Find where the given text appears and provide that cell's center as (x, y) coordinate. 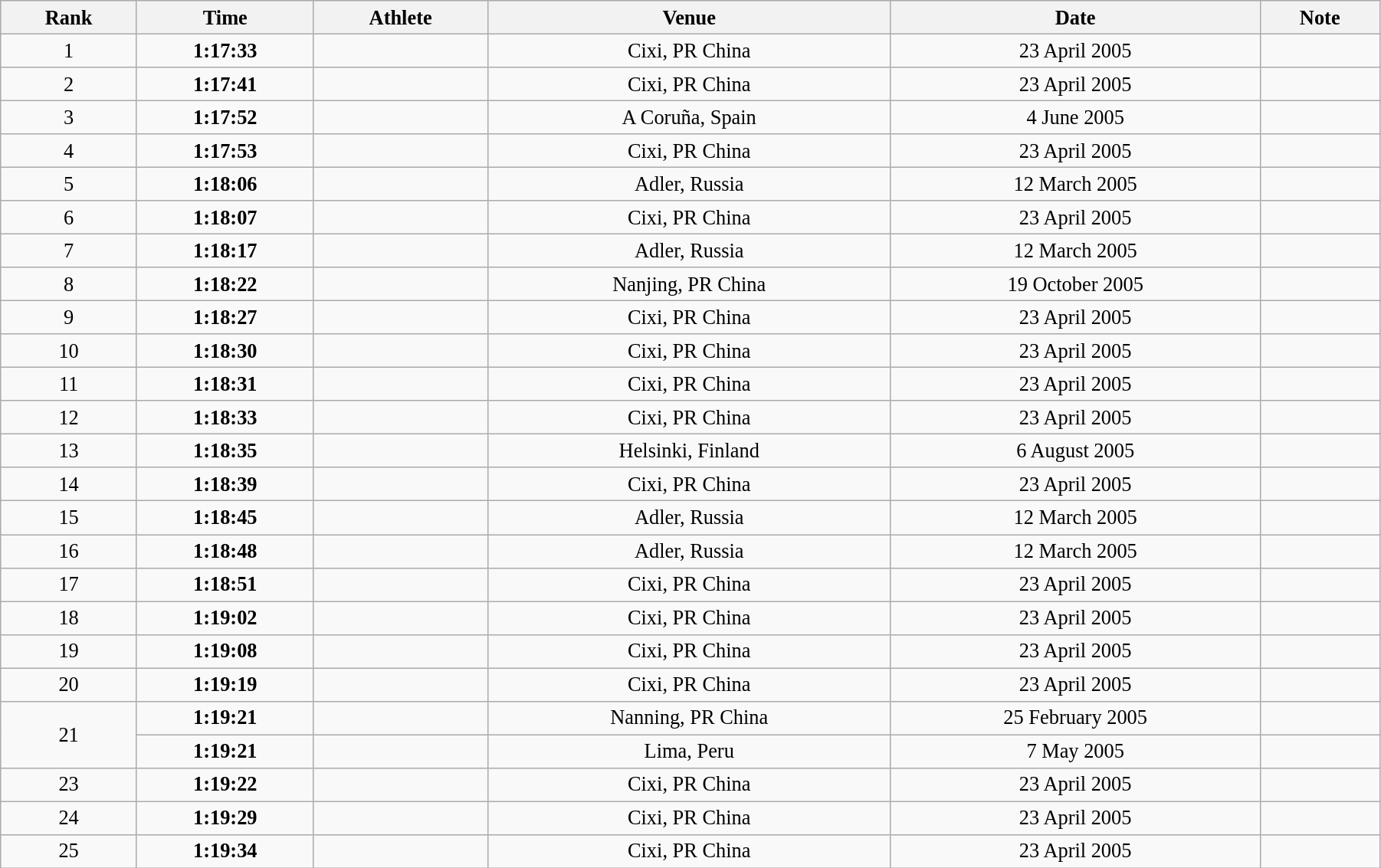
1:17:41 (225, 84)
A Coruña, Spain (689, 117)
1:18:35 (225, 450)
6 (69, 218)
1:18:45 (225, 518)
11 (69, 384)
2 (69, 84)
Time (225, 17)
21 (69, 734)
1:18:48 (225, 551)
16 (69, 551)
1:18:31 (225, 384)
Lima, Peru (689, 751)
1:18:33 (225, 418)
4 (69, 151)
1:18:30 (225, 351)
Nanning, PR China (689, 718)
25 (69, 851)
18 (69, 617)
1:18:06 (225, 184)
24 (69, 817)
4 June 2005 (1075, 117)
1:19:02 (225, 617)
1:19:34 (225, 851)
Athlete (400, 17)
7 (69, 251)
23 (69, 784)
Date (1075, 17)
1:18:51 (225, 585)
Nanjing, PR China (689, 284)
Note (1320, 17)
1:17:52 (225, 117)
12 (69, 418)
8 (69, 284)
Venue (689, 17)
1:18:22 (225, 284)
5 (69, 184)
13 (69, 450)
1:17:53 (225, 151)
1:18:17 (225, 251)
25 February 2005 (1075, 718)
1:19:19 (225, 684)
19 (69, 651)
20 (69, 684)
1 (69, 51)
17 (69, 585)
1:19:29 (225, 817)
19 October 2005 (1075, 284)
15 (69, 518)
1:17:33 (225, 51)
1:19:08 (225, 651)
1:18:07 (225, 218)
Helsinki, Finland (689, 450)
7 May 2005 (1075, 751)
9 (69, 317)
Rank (69, 17)
10 (69, 351)
1:18:27 (225, 317)
1:19:22 (225, 784)
3 (69, 117)
14 (69, 484)
6 August 2005 (1075, 450)
1:18:39 (225, 484)
